Locate the cell with the specified text and output its [X, Y] center coordinate. 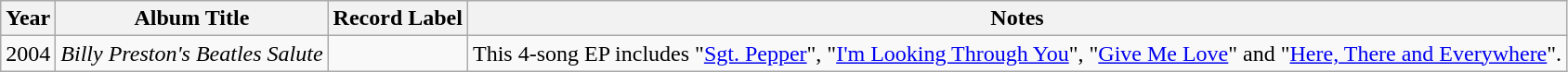
This 4-song EP includes "Sgt. Pepper", "I'm Looking Through You", "Give Me Love" and "Here, There and Everywhere". [1016, 54]
Record Label [398, 18]
2004 [28, 54]
Year [28, 18]
Billy Preston's Beatles Salute [191, 54]
Notes [1016, 18]
Album Title [191, 18]
